Output the (x, y) coordinate of the center of the cell containing the given text.  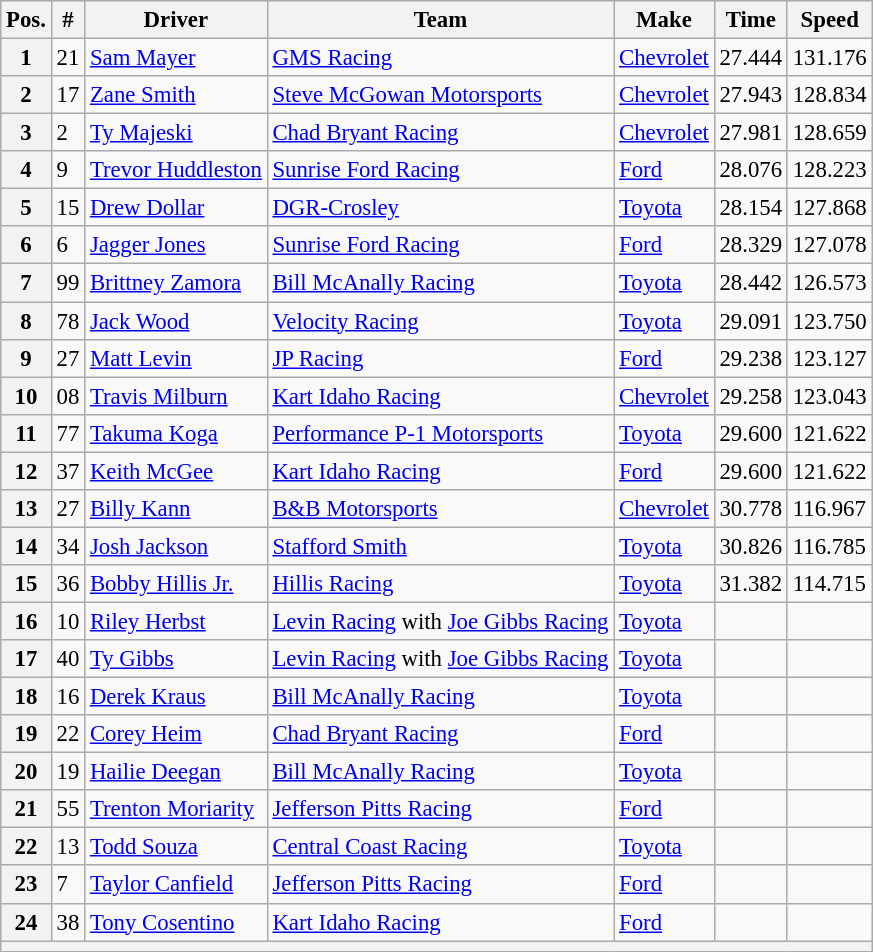
Velocity Racing (440, 321)
27.444 (750, 58)
12 (26, 471)
3 (26, 133)
Zane Smith (176, 95)
1 (26, 58)
Hillis Racing (440, 584)
123.127 (830, 358)
128.223 (830, 170)
29.238 (750, 358)
Driver (176, 20)
Corey Heim (176, 734)
128.659 (830, 133)
123.750 (830, 321)
GMS Racing (440, 58)
128.834 (830, 95)
28.076 (750, 170)
28.329 (750, 245)
Drew Dollar (176, 208)
27.981 (750, 133)
Travis Milburn (176, 396)
Jagger Jones (176, 245)
127.078 (830, 245)
30.778 (750, 509)
Performance P-1 Motorsports (440, 433)
Central Coast Racing (440, 847)
55 (68, 809)
Ty Majeski (176, 133)
20 (26, 772)
Riley Herbst (176, 621)
24 (26, 922)
40 (68, 659)
Steve McGowan Motorsports (440, 95)
27.943 (750, 95)
34 (68, 546)
Pos. (26, 20)
Taylor Canfield (176, 885)
116.967 (830, 509)
116.785 (830, 546)
29.091 (750, 321)
Stafford Smith (440, 546)
Trenton Moriarity (176, 809)
Speed (830, 20)
Team (440, 20)
Derek Kraus (176, 697)
5 (26, 208)
77 (68, 433)
# (68, 20)
Josh Jackson (176, 546)
JP Racing (440, 358)
Ty Gibbs (176, 659)
Jack Wood (176, 321)
78 (68, 321)
Hailie Deegan (176, 772)
Todd Souza (176, 847)
114.715 (830, 584)
B&B Motorsports (440, 509)
Time (750, 20)
28.442 (750, 283)
36 (68, 584)
30.826 (750, 546)
Tony Cosentino (176, 922)
123.043 (830, 396)
08 (68, 396)
Brittney Zamora (176, 283)
99 (68, 283)
4 (26, 170)
Bobby Hillis Jr. (176, 584)
11 (26, 433)
Matt Levin (176, 358)
18 (26, 697)
23 (26, 885)
8 (26, 321)
131.176 (830, 58)
127.868 (830, 208)
38 (68, 922)
14 (26, 546)
Trevor Huddleston (176, 170)
126.573 (830, 283)
Keith McGee (176, 471)
28.154 (750, 208)
DGR-Crosley (440, 208)
29.258 (750, 396)
Takuma Koga (176, 433)
Billy Kann (176, 509)
Make (664, 20)
37 (68, 471)
31.382 (750, 584)
Sam Mayer (176, 58)
